Detect which cell encompasses the target text, then output its (x, y) center coordinate. 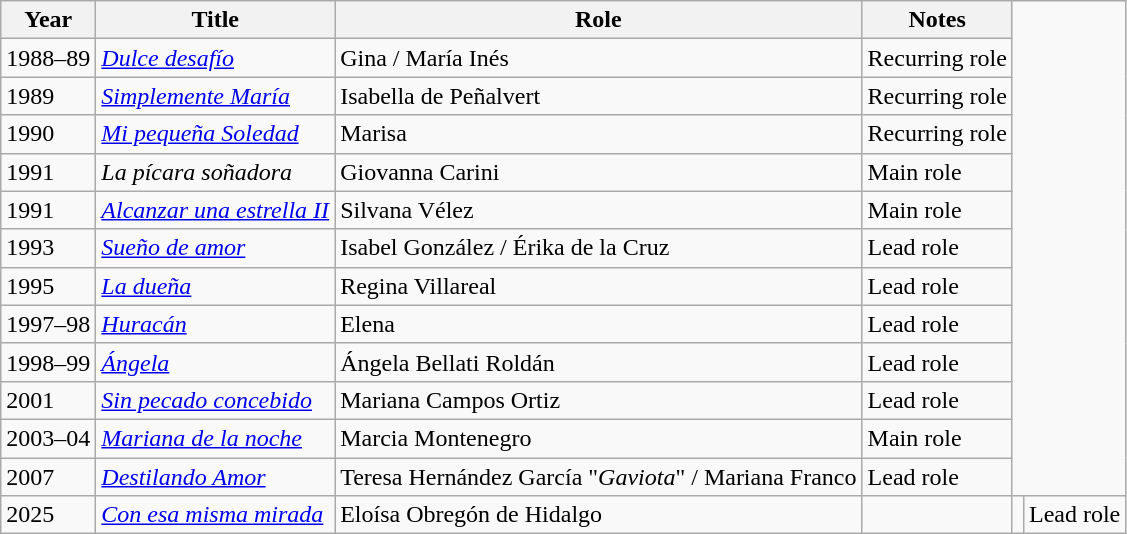
Isabel González / Érika de la Cruz (598, 248)
Title (216, 20)
1988–89 (48, 58)
Alcanzar una estrella II (216, 210)
1995 (48, 286)
Silvana Vélez (598, 210)
Dulce desafío (216, 58)
Ángela Bellati Roldán (598, 362)
Con esa misma mirada (216, 515)
La pícara soñadora (216, 172)
Eloísa Obregón de Hidalgo (598, 515)
La dueña (216, 286)
Regina Villareal (598, 286)
Gina / María Inés (598, 58)
1993 (48, 248)
Simplemente María (216, 96)
Sueño de amor (216, 248)
Ángela (216, 362)
2007 (48, 477)
1997–98 (48, 324)
1998–99 (48, 362)
Notes (937, 20)
Huracán (216, 324)
Year (48, 20)
Sin pecado concebido (216, 400)
Role (598, 20)
1990 (48, 134)
Isabella de Peñalvert (598, 96)
Marcia Montenegro (598, 438)
Giovanna Carini (598, 172)
Elena (598, 324)
Marisa (598, 134)
Destilando Amor (216, 477)
Mi pequeña Soledad (216, 134)
Teresa Hernández García "Gaviota" / Mariana Franco (598, 477)
2025 (48, 515)
Mariana Campos Ortiz (598, 400)
Mariana de la noche (216, 438)
2001 (48, 400)
2003–04 (48, 438)
1989 (48, 96)
